Pinpoint the cell where the given text exists, returning its (x, y) midpoint coordinate. 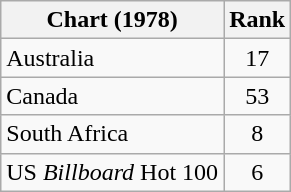
17 (258, 58)
US Billboard Hot 100 (112, 172)
Canada (112, 96)
South Africa (112, 134)
Australia (112, 58)
8 (258, 134)
Chart (1978) (112, 20)
53 (258, 96)
Rank (258, 20)
6 (258, 172)
